Find where the given text appears and provide that cell's center as [x, y] coordinate. 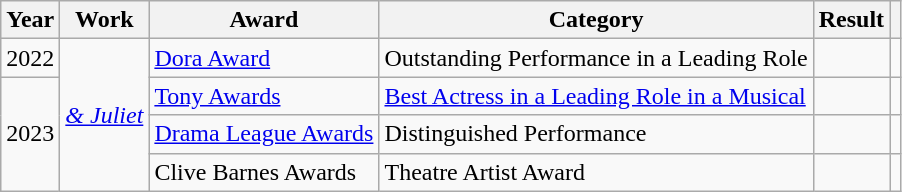
Work [104, 20]
Award [264, 20]
& Juliet [104, 115]
Best Actress in a Leading Role in a Musical [596, 96]
Tony Awards [264, 96]
Outstanding Performance in a Leading Role [596, 58]
Drama League Awards [264, 134]
Result [851, 20]
Clive Barnes Awards [264, 172]
2023 [30, 134]
Category [596, 20]
Distinguished Performance [596, 134]
Year [30, 20]
Dora Award [264, 58]
Theatre Artist Award [596, 172]
2022 [30, 58]
